Identify which cell holds the provided text, then report its (X, Y) central coordinate. 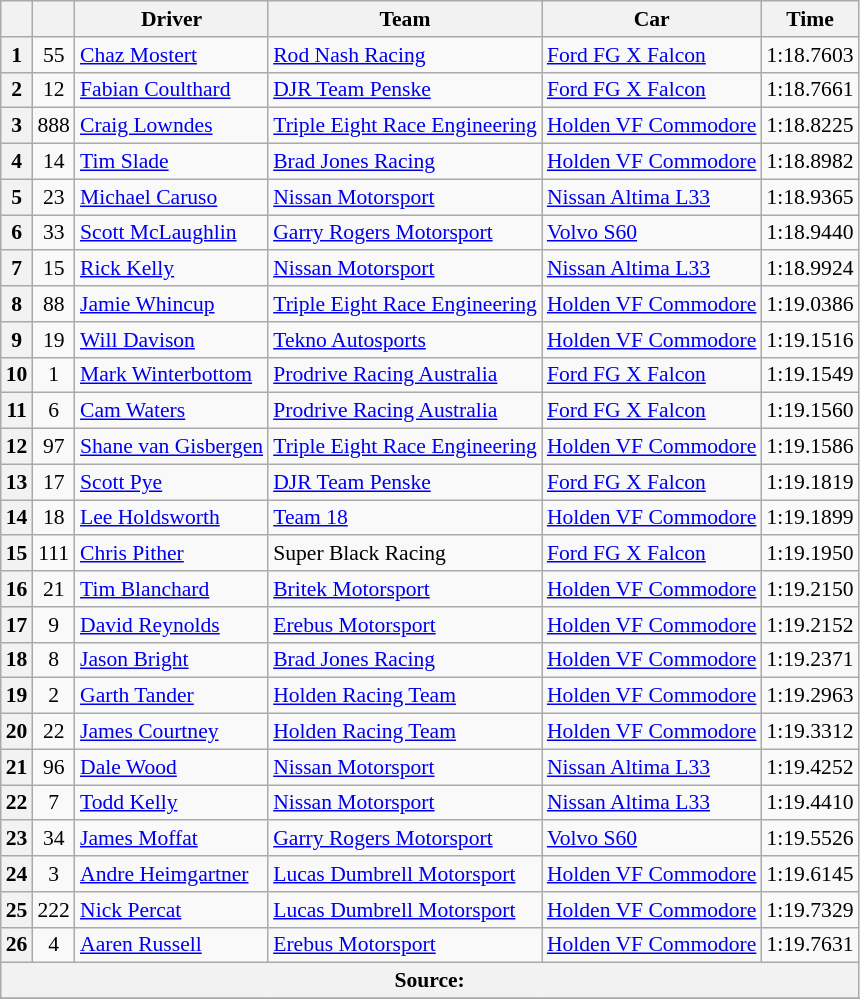
1:19.0386 (810, 304)
1:18.9924 (810, 269)
Rick Kelly (172, 269)
1:19.1819 (810, 482)
1:19.1899 (810, 518)
Michael Caruso (172, 197)
1:18.8225 (810, 126)
Time (810, 19)
David Reynolds (172, 625)
Chris Pither (172, 554)
Team 18 (405, 518)
Cam Waters (172, 411)
1:19.4252 (810, 767)
Rod Nash Racing (405, 55)
1:18.9440 (810, 233)
25 (17, 910)
24 (17, 874)
1:19.2371 (810, 660)
Lee Holdsworth (172, 518)
James Moffat (172, 839)
33 (54, 233)
Todd Kelly (172, 803)
Fabian Coulthard (172, 90)
Mark Winterbottom (172, 375)
Scott Pye (172, 482)
James Courtney (172, 732)
13 (17, 482)
34 (54, 839)
222 (54, 910)
55 (54, 55)
Craig Lowndes (172, 126)
1:19.2963 (810, 696)
1:18.7603 (810, 55)
96 (54, 767)
11 (17, 411)
1:19.7329 (810, 910)
Chaz Mostert (172, 55)
5 (17, 197)
1:19.2152 (810, 625)
Andre Heimgartner (172, 874)
1:19.6145 (810, 874)
Aaren Russell (172, 945)
Britek Motorsport (405, 589)
Dale Wood (172, 767)
1:19.7631 (810, 945)
1:19.1950 (810, 554)
Will Davison (172, 340)
Source: (430, 981)
1:18.8982 (810, 162)
Driver (172, 19)
1:19.1516 (810, 340)
1:19.5526 (810, 839)
88 (54, 304)
20 (17, 732)
1:19.2150 (810, 589)
1:19.1560 (810, 411)
Shane van Gisbergen (172, 447)
Car (652, 19)
16 (17, 589)
1:19.4410 (810, 803)
Super Black Racing (405, 554)
Tim Blanchard (172, 589)
1:19.1586 (810, 447)
111 (54, 554)
Team (405, 19)
888 (54, 126)
97 (54, 447)
Tim Slade (172, 162)
Tekno Autosports (405, 340)
1:18.9365 (810, 197)
26 (17, 945)
Jamie Whincup (172, 304)
Nick Percat (172, 910)
1:19.3312 (810, 732)
Jason Bright (172, 660)
Scott McLaughlin (172, 233)
1:18.7661 (810, 90)
1:19.1549 (810, 375)
10 (17, 375)
Garth Tander (172, 696)
